Pinpoint the cell where the given text exists, returning its (x, y) midpoint coordinate. 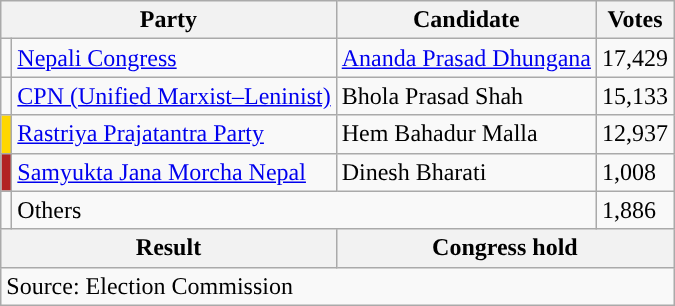
Samyukta Jana Morcha Nepal (174, 172)
CPN (Unified Marxist–Leninist) (174, 96)
Candidate (466, 20)
Nepali Congress (174, 58)
Party (168, 20)
Hem Bahadur Malla (466, 134)
Others (304, 210)
Congress hold (504, 248)
Rastriya Prajatantra Party (174, 134)
12,937 (636, 134)
Votes (636, 20)
1,886 (636, 210)
Bhola Prasad Shah (466, 96)
Ananda Prasad Dhungana (466, 58)
1,008 (636, 172)
Dinesh Bharati (466, 172)
17,429 (636, 58)
Source: Election Commission (338, 286)
15,133 (636, 96)
Result (168, 248)
